For the text-containing cell, return its midpoint in [x, y] coordinate format. 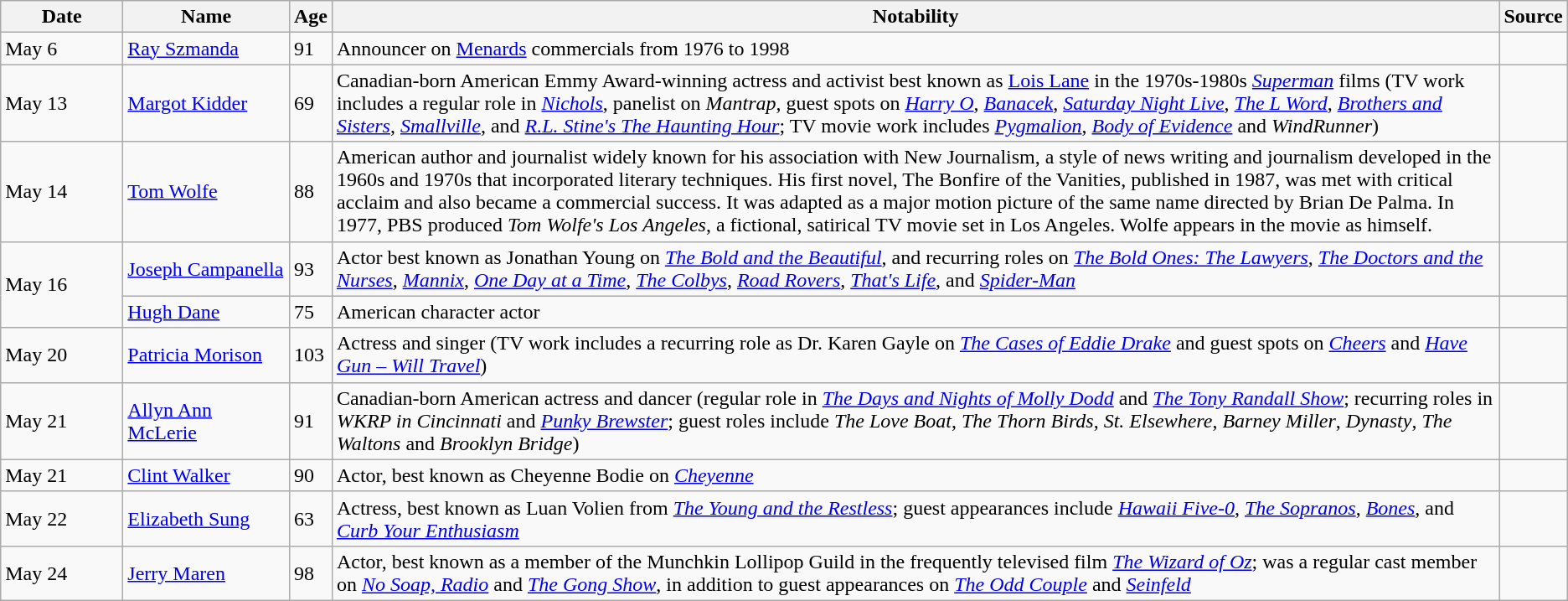
63 [310, 518]
Source [1533, 17]
Date [62, 17]
May 24 [62, 573]
Notability [916, 17]
Jerry Maren [206, 573]
75 [310, 312]
93 [310, 268]
Name [206, 17]
Tom Wolfe [206, 191]
Allyn Ann McLerie [206, 421]
103 [310, 355]
May 14 [62, 191]
Elizabeth Sung [206, 518]
Age [310, 17]
Hugh Dane [206, 312]
Announcer on Menards commercials from 1976 to 1998 [916, 49]
90 [310, 475]
Actor, best known as Cheyenne Bodie on Cheyenne [916, 475]
98 [310, 573]
Patricia Morison [206, 355]
American character actor [916, 312]
May 22 [62, 518]
Ray Szmanda [206, 49]
69 [310, 103]
Margot Kidder [206, 103]
May 20 [62, 355]
May 16 [62, 285]
88 [310, 191]
Joseph Campanella [206, 268]
May 6 [62, 49]
May 13 [62, 103]
Clint Walker [206, 475]
